Find where the given text appears and provide that cell's center as (x, y) coordinate. 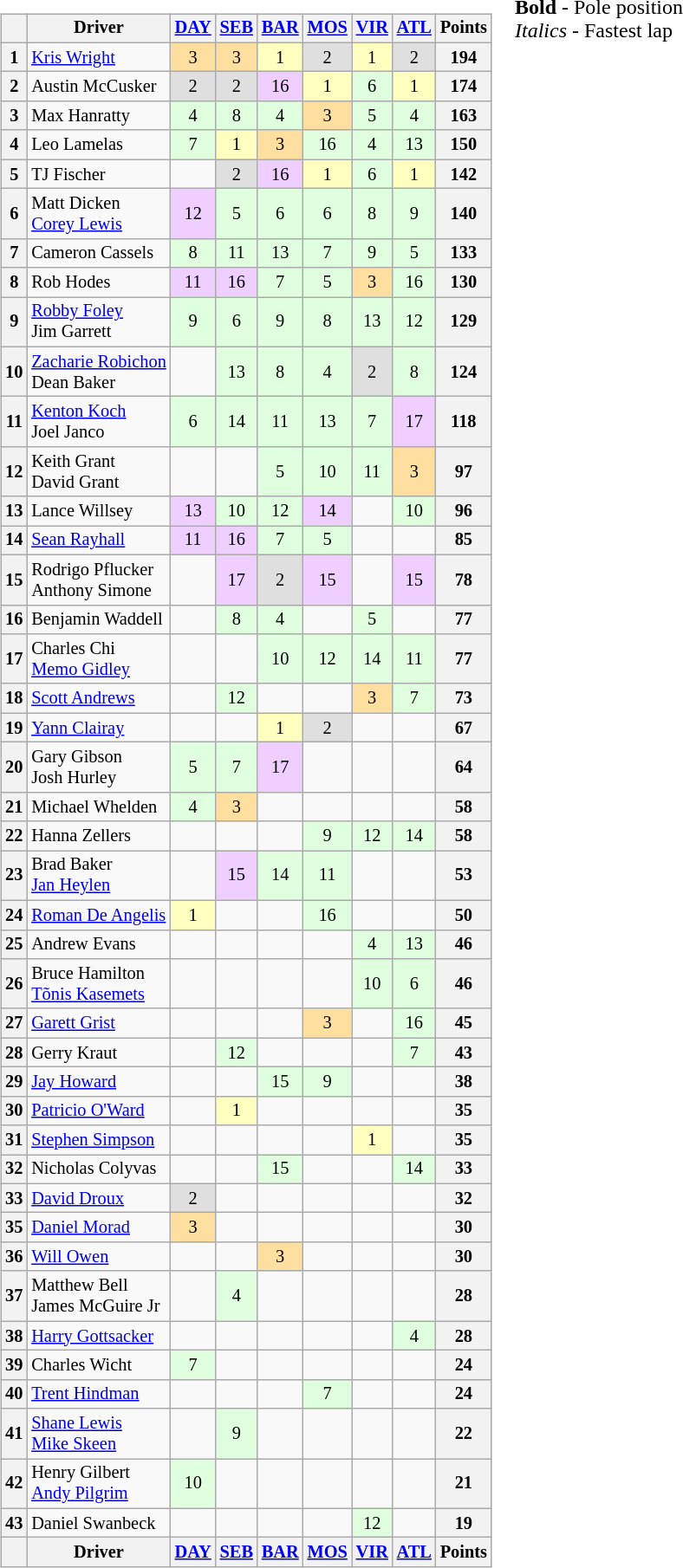
124 (464, 372)
Patricio O'Ward (99, 1111)
85 (464, 541)
53 (464, 876)
130 (464, 282)
194 (464, 57)
TJ Fischer (99, 174)
42 (14, 1484)
27 (14, 1023)
Robby Foley Jim Garrett (99, 322)
Rob Hodes (99, 282)
Benjamin Waddell (99, 619)
Trent Hindman (99, 1394)
Yann Clairay (99, 728)
David Droux (99, 1198)
36 (14, 1257)
29 (14, 1082)
45 (464, 1023)
Sean Rayhall (99, 541)
Leo Lamelas (99, 145)
Roman De Angelis (99, 915)
Andrew Evans (99, 944)
64 (464, 768)
Daniel Morad (99, 1228)
50 (464, 915)
129 (464, 322)
Max Hanratty (99, 116)
Gary Gibson Josh Hurley (99, 768)
67 (464, 728)
23 (14, 876)
Rodrigo Pflucker Anthony Simone (99, 580)
Scott Andrews (99, 698)
Henry Gilbert Andy Pilgrim (99, 1484)
150 (464, 145)
41 (14, 1434)
Lance Willsey (99, 511)
Daniel Swanbeck (99, 1523)
Bruce Hamilton Tõnis Kasemets (99, 984)
174 (464, 87)
Cameron Cassels (99, 253)
Jay Howard (99, 1082)
133 (464, 253)
39 (14, 1365)
40 (14, 1394)
Shane Lewis Mike Skeen (99, 1434)
73 (464, 698)
Charles Wicht (99, 1365)
163 (464, 116)
Matt Dicken Corey Lewis (99, 214)
118 (464, 422)
Austin McCusker (99, 87)
31 (14, 1140)
96 (464, 511)
Keith Grant David Grant (99, 472)
142 (464, 174)
26 (14, 984)
Kenton Koch Joel Janco (99, 422)
18 (14, 698)
Stephen Simpson (99, 1140)
Harry Gottsacker (99, 1336)
Hanna Zellers (99, 836)
Brad Baker Jan Heylen (99, 876)
140 (464, 214)
25 (14, 944)
Kris Wright (99, 57)
Nicholas Colyvas (99, 1170)
Michael Whelden (99, 807)
78 (464, 580)
Garett Grist (99, 1023)
37 (14, 1296)
Charles Chi Memo Gidley (99, 659)
Will Owen (99, 1257)
Zacharie Robichon Dean Baker (99, 372)
Matthew Bell James McGuire Jr (99, 1296)
20 (14, 768)
Gerry Kraut (99, 1053)
97 (464, 472)
